Locate the cell with the specified text and output its [x, y] center coordinate. 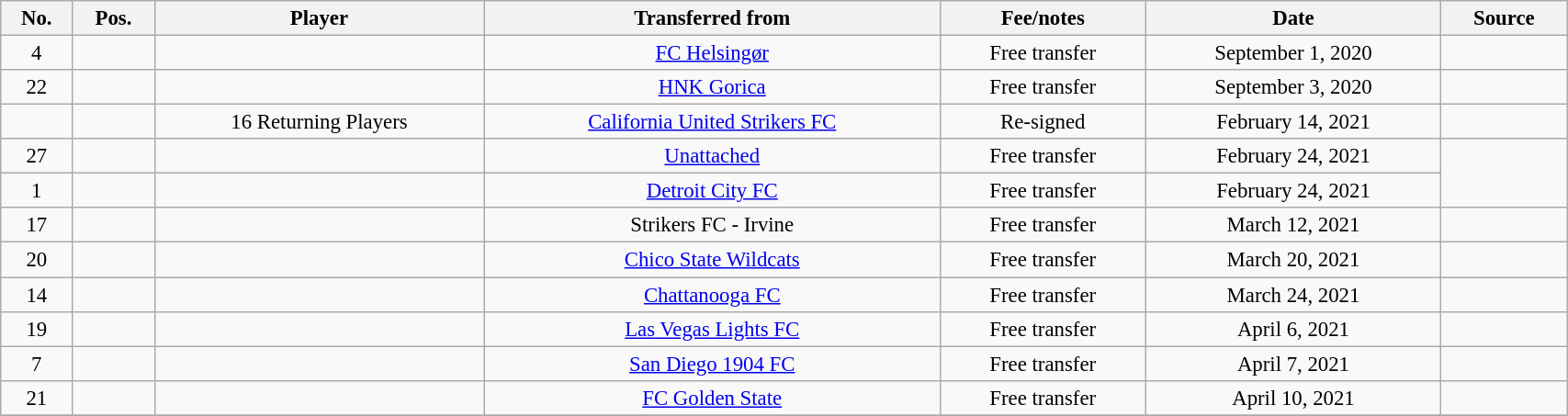
22 [37, 87]
1 [37, 191]
September 3, 2020 [1293, 87]
FC Golden State [713, 398]
4 [37, 53]
Strikers FC - Irvine [713, 225]
Chico State Wildcats [713, 260]
17 [37, 225]
21 [37, 398]
Pos. [114, 18]
Player [320, 18]
April 7, 2021 [1293, 364]
Chattanooga FC [713, 295]
Source [1505, 18]
Unattached [713, 156]
September 1, 2020 [1293, 53]
27 [37, 156]
San Diego 1904 FC [713, 364]
March 12, 2021 [1293, 225]
February 14, 2021 [1293, 122]
7 [37, 364]
20 [37, 260]
Las Vegas Lights FC [713, 329]
No. [37, 18]
Date [1293, 18]
HNK Gorica [713, 87]
Re-signed [1043, 122]
April 10, 2021 [1293, 398]
California United Strikers FC [713, 122]
Transferred from [713, 18]
Detroit City FC [713, 191]
Fee/notes [1043, 18]
April 6, 2021 [1293, 329]
14 [37, 295]
March 24, 2021 [1293, 295]
March 20, 2021 [1293, 260]
19 [37, 329]
16 Returning Players [320, 122]
FC Helsingør [713, 53]
